Detect which cell encompasses the target text, then output its [X, Y] center coordinate. 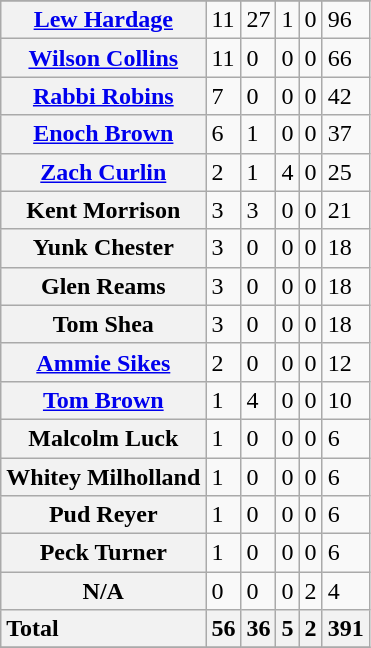
N/A [104, 591]
Malcolm Luck [104, 438]
Total [104, 629]
Tom Brown [104, 400]
21 [346, 210]
25 [346, 172]
Kent Morrison [104, 210]
Wilson Collins [104, 58]
Enoch Brown [104, 134]
Peck Turner [104, 553]
66 [346, 58]
Pud Reyer [104, 515]
36 [258, 629]
42 [346, 96]
Glen Reams [104, 286]
7 [224, 96]
96 [346, 20]
Tom Shea [104, 324]
27 [258, 20]
Whitey Milholland [104, 477]
56 [224, 629]
Lew Hardage [104, 20]
Zach Curlin [104, 172]
Rabbi Robins [104, 96]
5 [288, 629]
10 [346, 400]
391 [346, 629]
12 [346, 362]
Ammie Sikes [104, 362]
Yunk Chester [104, 248]
37 [346, 134]
